For the text-containing cell, return its midpoint in (X, Y) coordinate format. 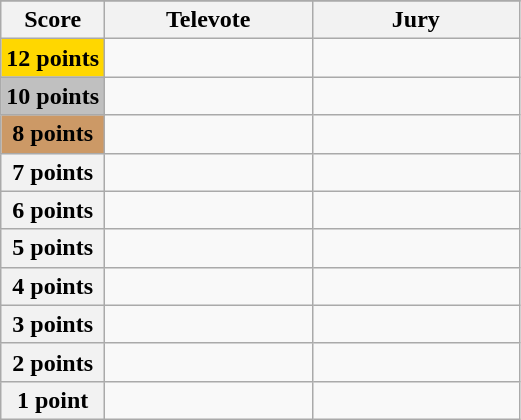
12 points (53, 58)
7 points (53, 172)
10 points (53, 96)
1 point (53, 400)
2 points (53, 362)
5 points (53, 248)
8 points (53, 134)
4 points (53, 286)
3 points (53, 324)
Televote (209, 20)
6 points (53, 210)
Score (53, 20)
Jury (416, 20)
